Pinpoint the cell where the given text exists, returning its [X, Y] midpoint coordinate. 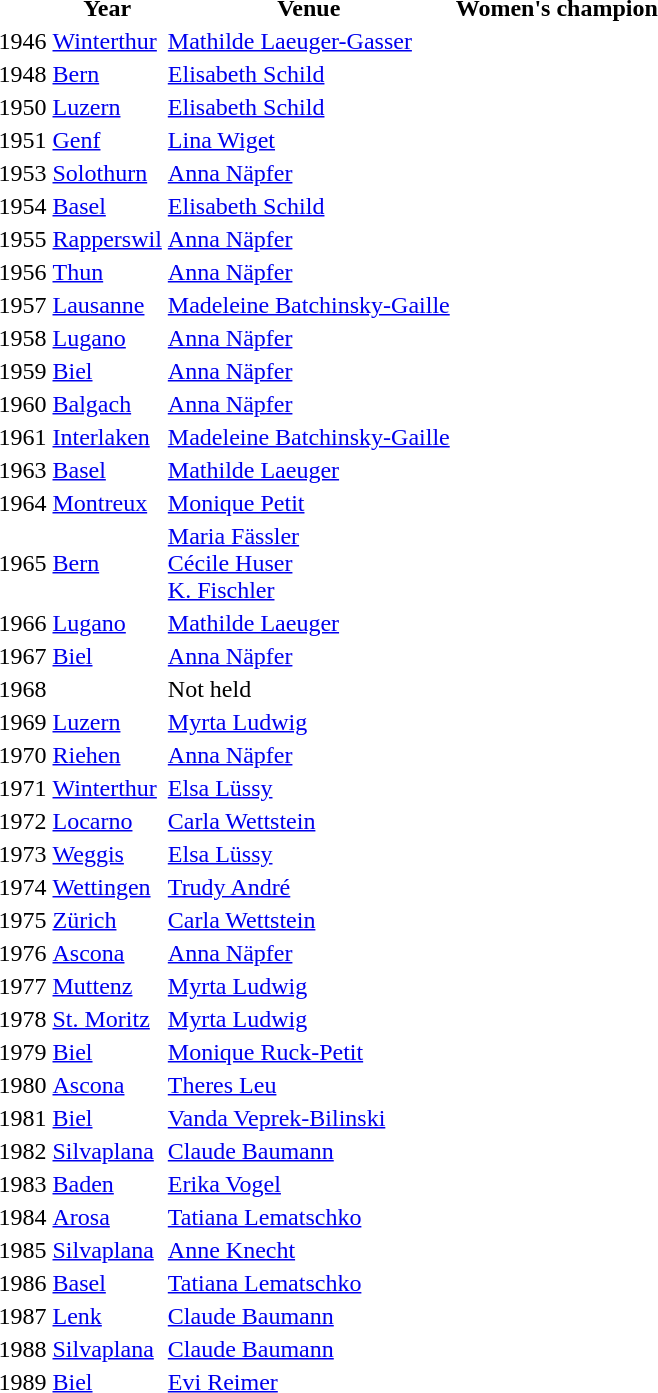
Anne Knecht [308, 1250]
Rapperswil [107, 239]
Monique Ruck-Petit [308, 1052]
Zürich [107, 920]
Balgach [107, 404]
Vanda Veprek-Bilinski [308, 1118]
Locarno [107, 821]
Lina Wiget [308, 140]
Muttenz [107, 986]
Solothurn [107, 173]
Theres Leu [308, 1085]
Baden [107, 1184]
Genf [107, 140]
Trudy André [308, 887]
Arosa [107, 1217]
Not held [308, 689]
Mathilde Laeuger-Gasser [308, 41]
Lenk [107, 1316]
Interlaken [107, 437]
Montreux [107, 503]
St. Moritz [107, 1019]
Maria Fässler Cécile Huser K. Fischler [308, 563]
Erika Vogel [308, 1184]
Weggis [107, 854]
Wettingen [107, 887]
Thun [107, 272]
Riehen [107, 755]
Lausanne [107, 305]
Monique Petit [308, 503]
